Find where the given text appears and provide that cell's center as [x, y] coordinate. 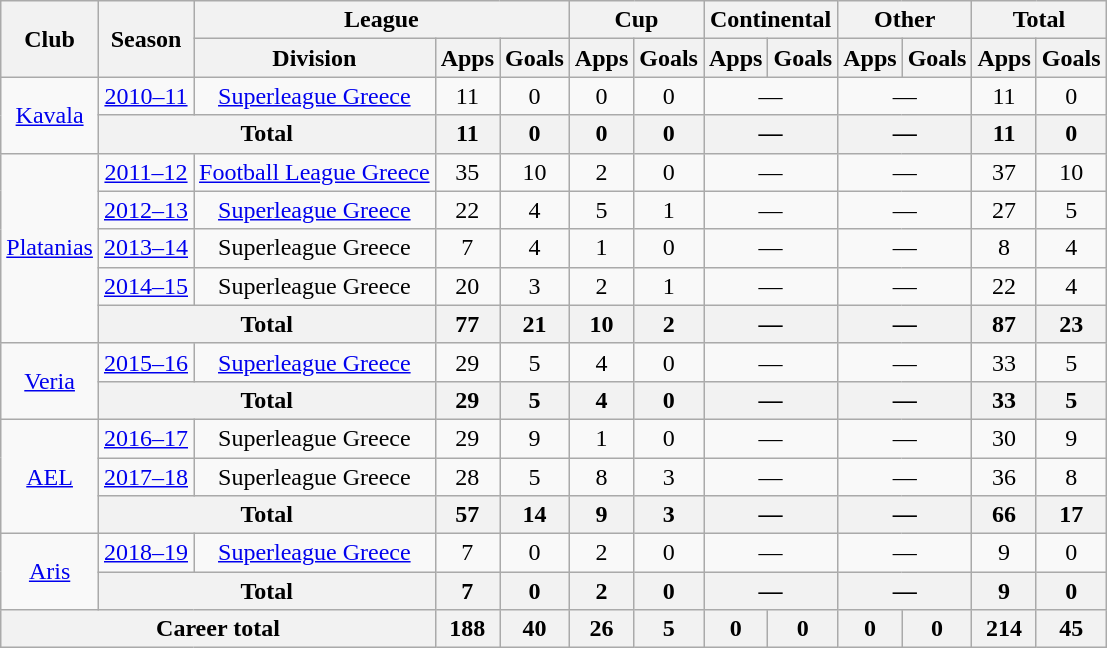
2010–11 [146, 96]
2011–12 [146, 172]
27 [1004, 210]
23 [1071, 324]
66 [1004, 515]
37 [1004, 172]
2012–13 [146, 210]
Division [315, 58]
14 [535, 515]
Continental [771, 20]
Club [50, 39]
40 [535, 629]
Aris [50, 572]
17 [1071, 515]
2014–15 [146, 286]
2016–17 [146, 438]
Other [905, 20]
Veria [50, 381]
45 [1071, 629]
2015–16 [146, 362]
Football League Greece [315, 172]
Career total [218, 629]
2013–14 [146, 248]
28 [467, 477]
21 [535, 324]
Kavala [50, 115]
Cup [636, 20]
2017–18 [146, 477]
77 [467, 324]
57 [467, 515]
AEL [50, 476]
214 [1004, 629]
Platanias [50, 248]
35 [467, 172]
2018–19 [146, 553]
36 [1004, 477]
30 [1004, 438]
Season [146, 39]
26 [601, 629]
87 [1004, 324]
20 [467, 286]
188 [467, 629]
League [382, 20]
